Identify which cell holds the provided text, then report its (X, Y) central coordinate. 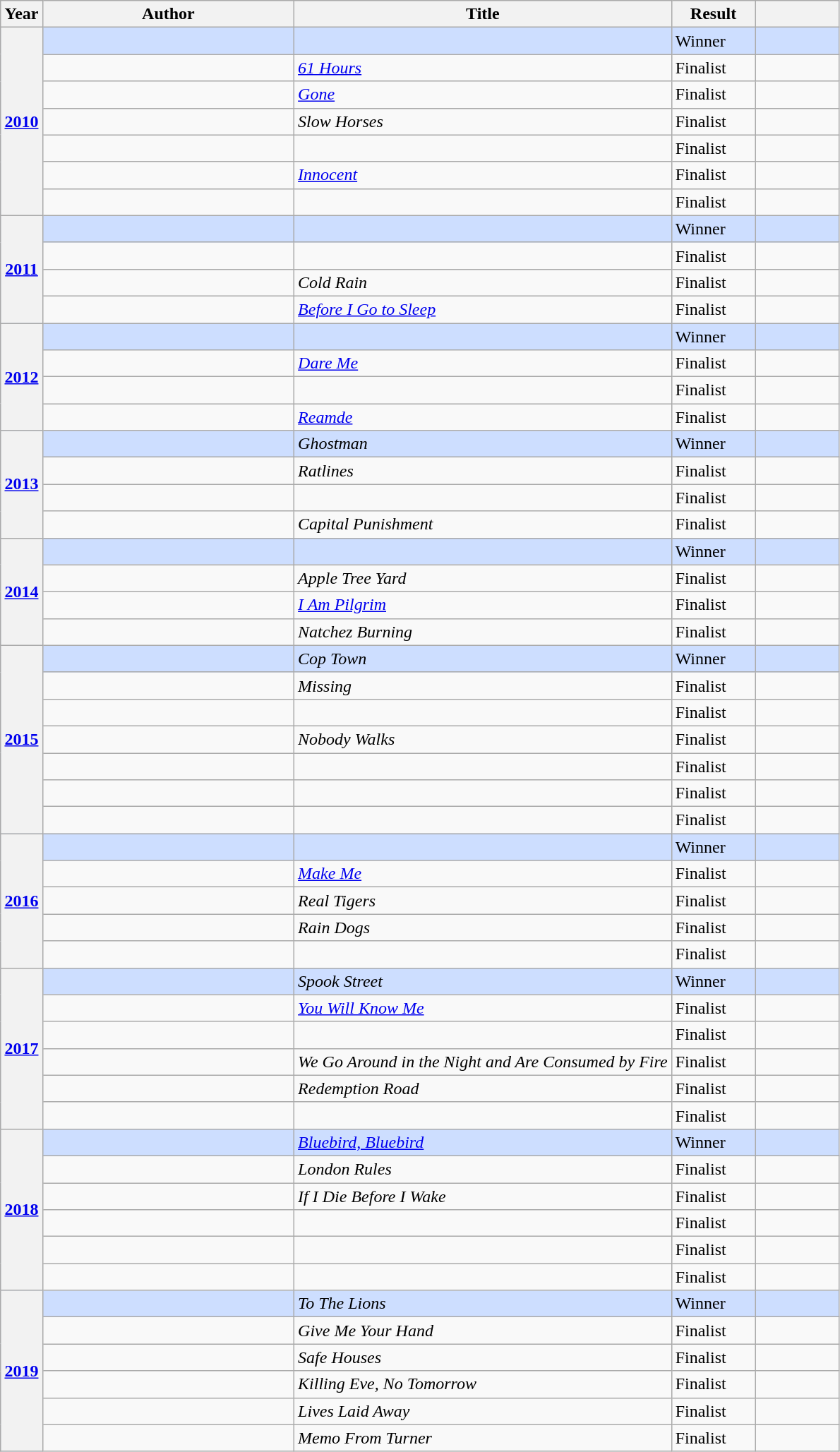
Bluebird, Bluebird (483, 1142)
Apple Tree Yard (483, 578)
Give Me Your Hand (483, 1331)
You Will Know Me (483, 1008)
Year (21, 14)
London Rules (483, 1169)
2013 (21, 484)
Capital Punishment (483, 524)
Ratlines (483, 471)
2015 (21, 739)
2012 (21, 377)
2010 (21, 121)
To The Lions (483, 1304)
Cold Rain (483, 282)
Before I Go to Sleep (483, 309)
2014 (21, 592)
Missing (483, 685)
Real Tigers (483, 901)
Cop Town (483, 659)
Title (483, 14)
2019 (21, 1371)
Natchez Burning (483, 632)
We Go Around in the Night and Are Consumed by Fire (483, 1062)
Gone (483, 95)
Safe Houses (483, 1357)
Memo From Turner (483, 1438)
Make Me (483, 874)
Spook Street (483, 981)
2017 (21, 1048)
2018 (21, 1209)
Killing Eve, No Tomorrow (483, 1384)
Slow Horses (483, 121)
Dare Me (483, 364)
Lives Laid Away (483, 1411)
Nobody Walks (483, 739)
Rain Dogs (483, 928)
I Am Pilgrim (483, 605)
Result (713, 14)
Redemption Road (483, 1088)
Ghostman (483, 444)
Reamde (483, 417)
Innocent (483, 175)
Author (168, 14)
61 Hours (483, 68)
2011 (21, 269)
2016 (21, 901)
If I Die Before I Wake (483, 1196)
